Pinpoint the cell where the given text exists, returning its [X, Y] midpoint coordinate. 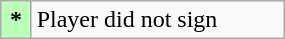
Player did not sign [158, 20]
* [16, 20]
